For the text-containing cell, return its midpoint in (X, Y) coordinate format. 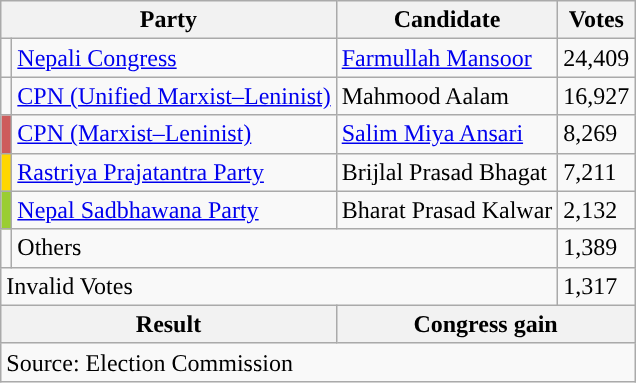
Party (168, 20)
Congress gain (486, 324)
1,389 (596, 248)
Bharat Prasad Kalwar (447, 210)
CPN (Marxist–Leninist) (174, 134)
Result (168, 324)
1,317 (596, 286)
Others (285, 248)
Mahmood Aalam (447, 96)
Nepali Congress (174, 58)
Brijlal Prasad Bhagat (447, 172)
8,269 (596, 134)
Invalid Votes (280, 286)
2,132 (596, 210)
Votes (596, 20)
16,927 (596, 96)
Rastriya Prajatantra Party (174, 172)
Nepal Sadbhawana Party (174, 210)
Candidate (447, 20)
CPN (Unified Marxist–Leninist) (174, 96)
Source: Election Commission (318, 362)
24,409 (596, 58)
Salim Miya Ansari (447, 134)
7,211 (596, 172)
Farmullah Mansoor (447, 58)
